Return the [x, y] coordinate for the center point of the cell that contains the specified text.  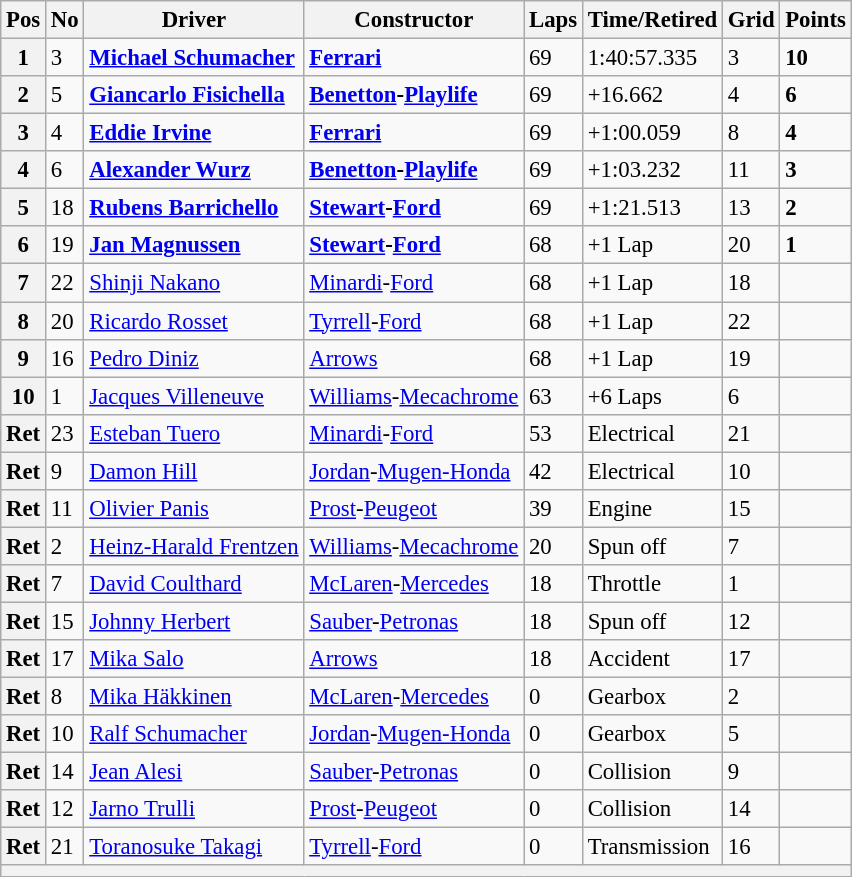
Constructor [414, 20]
Grid [750, 20]
Time/Retired [652, 20]
+1:00.059 [652, 133]
Throttle [652, 584]
Michael Schumacher [194, 58]
Laps [554, 20]
Jean Alesi [194, 772]
23 [65, 433]
1:40:57.335 [652, 58]
Eddie Irvine [194, 133]
13 [750, 208]
Rubens Barrichello [194, 208]
+6 Laps [652, 396]
Esteban Tuero [194, 433]
39 [554, 509]
Engine [652, 509]
Alexander Wurz [194, 170]
Points [816, 20]
Driver [194, 20]
53 [554, 433]
Jacques Villeneuve [194, 396]
Giancarlo Fisichella [194, 95]
No [65, 20]
42 [554, 471]
+1:21.513 [652, 208]
Ricardo Rosset [194, 321]
Heinz-Harald Frentzen [194, 546]
Jan Magnussen [194, 245]
Ralf Schumacher [194, 734]
63 [554, 396]
+16.662 [652, 95]
Transmission [652, 847]
+1:03.232 [652, 170]
Accident [652, 659]
David Coulthard [194, 584]
Pos [24, 20]
Damon Hill [194, 471]
Olivier Panis [194, 509]
Jarno Trulli [194, 809]
Johnny Herbert [194, 621]
Toranosuke Takagi [194, 847]
Shinji Nakano [194, 283]
Mika Salo [194, 659]
Mika Häkkinen [194, 697]
Pedro Diniz [194, 358]
